Provide the [x, y] coordinate of the cell's center where the given text is located.  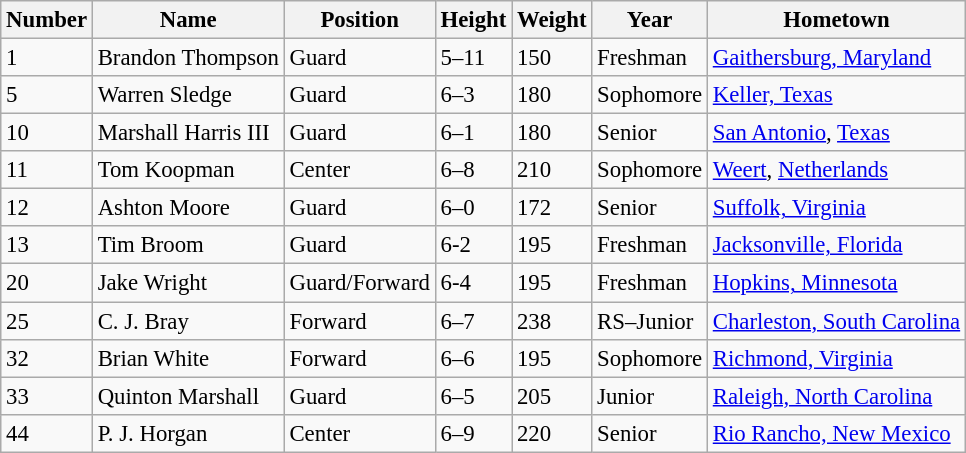
Jacksonville, Florida [836, 245]
Warren Sledge [188, 95]
Rio Rancho, New Mexico [836, 433]
6-4 [473, 283]
32 [47, 358]
Gaithersburg, Maryland [836, 58]
Position [360, 20]
5–11 [473, 58]
6–8 [473, 170]
Junior [650, 396]
Hopkins, Minnesota [836, 283]
Quinton Marshall [188, 396]
Year [650, 20]
Keller, Texas [836, 95]
Raleigh, North Carolina [836, 396]
33 [47, 396]
Height [473, 20]
6–9 [473, 433]
6–0 [473, 208]
150 [552, 58]
Tom Koopman [188, 170]
10 [47, 133]
Guard/Forward [360, 283]
Weert, Netherlands [836, 170]
6–7 [473, 321]
Brandon Thompson [188, 58]
172 [552, 208]
San Antonio, Texas [836, 133]
Tim Broom [188, 245]
220 [552, 433]
Richmond, Virginia [836, 358]
C. J. Bray [188, 321]
P. J. Horgan [188, 433]
Suffolk, Virginia [836, 208]
210 [552, 170]
6–6 [473, 358]
Marshall Harris III [188, 133]
5 [47, 95]
Hometown [836, 20]
44 [47, 433]
Ashton Moore [188, 208]
6–5 [473, 396]
Charleston, South Carolina [836, 321]
Brian White [188, 358]
205 [552, 396]
12 [47, 208]
Name [188, 20]
Weight [552, 20]
25 [47, 321]
RS–Junior [650, 321]
11 [47, 170]
13 [47, 245]
6–1 [473, 133]
6–3 [473, 95]
1 [47, 58]
238 [552, 321]
Jake Wright [188, 283]
Number [47, 20]
20 [47, 283]
6-2 [473, 245]
